Scan for the cell matching the given text and deliver its (x, y) coordinate at center. 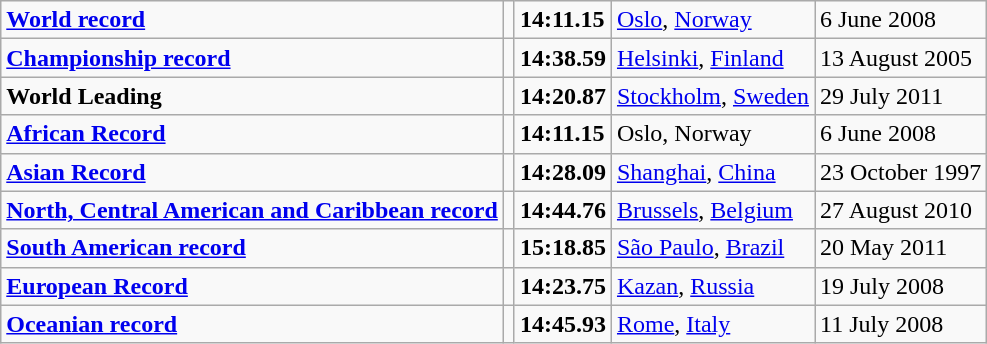
Kazan, Russia (712, 286)
14:45.93 (562, 324)
Stockholm, Sweden (712, 96)
Helsinki, Finland (712, 58)
14:38.59 (562, 58)
15:18.85 (562, 248)
European Record (252, 286)
World record (252, 20)
African Record (252, 134)
27 August 2010 (900, 210)
North, Central American and Caribbean record (252, 210)
Rome, Italy (712, 324)
Asian Record (252, 172)
14:28.09 (562, 172)
14:20.87 (562, 96)
Shanghai, China (712, 172)
13 August 2005 (900, 58)
World Leading (252, 96)
São Paulo, Brazil (712, 248)
Oceanian record (252, 324)
Championship record (252, 58)
23 October 1997 (900, 172)
14:23.75 (562, 286)
11 July 2008 (900, 324)
29 July 2011 (900, 96)
20 May 2011 (900, 248)
Brussels, Belgium (712, 210)
14:44.76 (562, 210)
19 July 2008 (900, 286)
South American record (252, 248)
